Scan for the cell matching the given text and deliver its (x, y) coordinate at center. 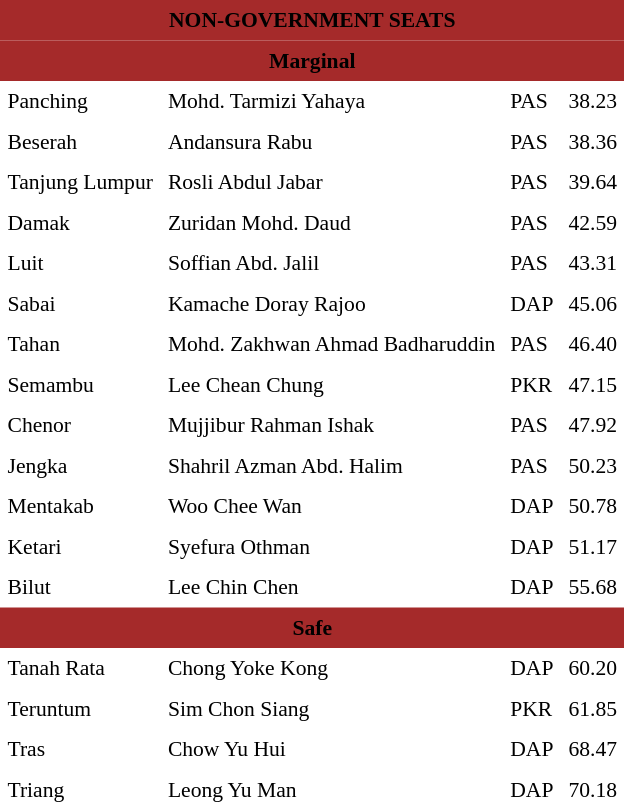
Rosli Abdul Jabar (331, 182)
Shahril Azman Abd. Halim (331, 465)
Tras (80, 749)
Bilut (80, 587)
Lee Chean Chung (331, 384)
Sabai (80, 303)
Syefura Othman (331, 546)
Mujjibur Rahman Ishak (331, 425)
Mohd. Tarmizi Yahaya (331, 101)
Luit (80, 263)
Lee Chin Chen (331, 587)
Chow Yu Hui (331, 749)
Tanjung Lumpur (80, 182)
Zuridan Mohd. Daud (331, 222)
Semambu (80, 384)
Damak (80, 222)
Mohd. Zakhwan Ahmad Badharuddin (331, 344)
Jengka (80, 465)
Mentakab (80, 506)
Teruntum (80, 708)
Woo Chee Wan (331, 506)
Soffian Abd. Jalil (331, 263)
Tanah Rata (80, 668)
Kamache Doray Rajoo (331, 303)
Chong Yoke Kong (331, 668)
Chenor (80, 425)
Panching (80, 101)
Andansura Rabu (331, 141)
Beserah (80, 141)
Sim Chon Siang (331, 708)
Tahan (80, 344)
Ketari (80, 546)
